Search for the cell housing the specified text and yield its [X, Y] center coordinate. 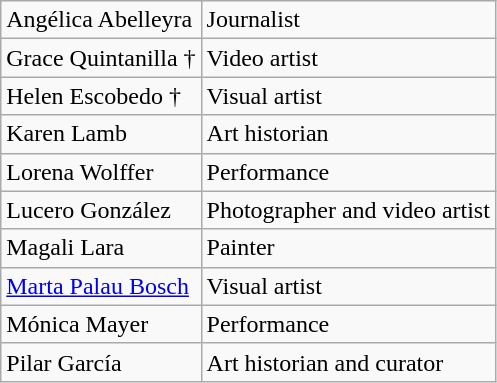
Karen Lamb [101, 134]
Art historian [348, 134]
Lucero González [101, 210]
Video artist [348, 58]
Angélica Abelleyra [101, 20]
Lorena Wolffer [101, 172]
Grace Quintanilla † [101, 58]
Pilar García [101, 362]
Photographer and video artist [348, 210]
Helen Escobedo † [101, 96]
Mónica Mayer [101, 324]
Art historian and curator [348, 362]
Journalist [348, 20]
Marta Palau Bosch [101, 286]
Magali Lara [101, 248]
Painter [348, 248]
